Detect which cell encompasses the target text, then output its (X, Y) center coordinate. 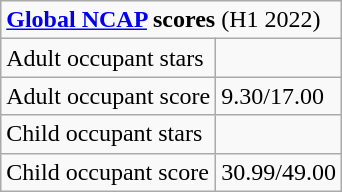
9.30/17.00 (279, 96)
Child occupant stars (108, 134)
Adult occupant score (108, 96)
Child occupant score (108, 172)
30.99/49.00 (279, 172)
Adult occupant stars (108, 58)
Global NCAP scores (H1 2022) (172, 20)
